Return the [x, y] coordinate for the center point of the cell that contains the specified text.  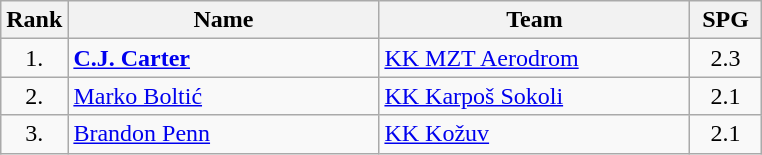
Marko Boltić [224, 96]
KK Kožuv [534, 134]
2. [34, 96]
KK MZT Aerodrom [534, 58]
1. [34, 58]
C.J. Carter [224, 58]
Name [224, 20]
2.3 [726, 58]
Brandon Penn [224, 134]
Rank [34, 20]
3. [34, 134]
KK Karpoš Sokoli [534, 96]
SPG [726, 20]
Team [534, 20]
